Detect which cell encompasses the target text, then output its (X, Y) center coordinate. 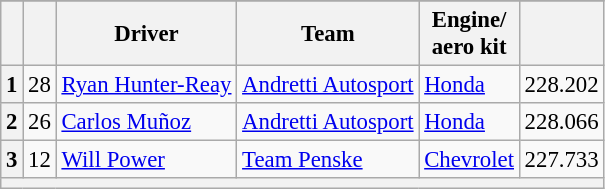
Carlos Muñoz (146, 122)
1 (12, 85)
228.066 (562, 122)
28 (40, 85)
227.733 (562, 160)
2 (12, 122)
12 (40, 160)
Chevrolet (469, 160)
Team Penske (328, 160)
26 (40, 122)
228.202 (562, 85)
Will Power (146, 160)
Team (328, 34)
Driver (146, 34)
3 (12, 160)
Engine/aero kit (469, 34)
Ryan Hunter-Reay (146, 85)
